Output the (x, y) coordinate of the center of the cell containing the given text.  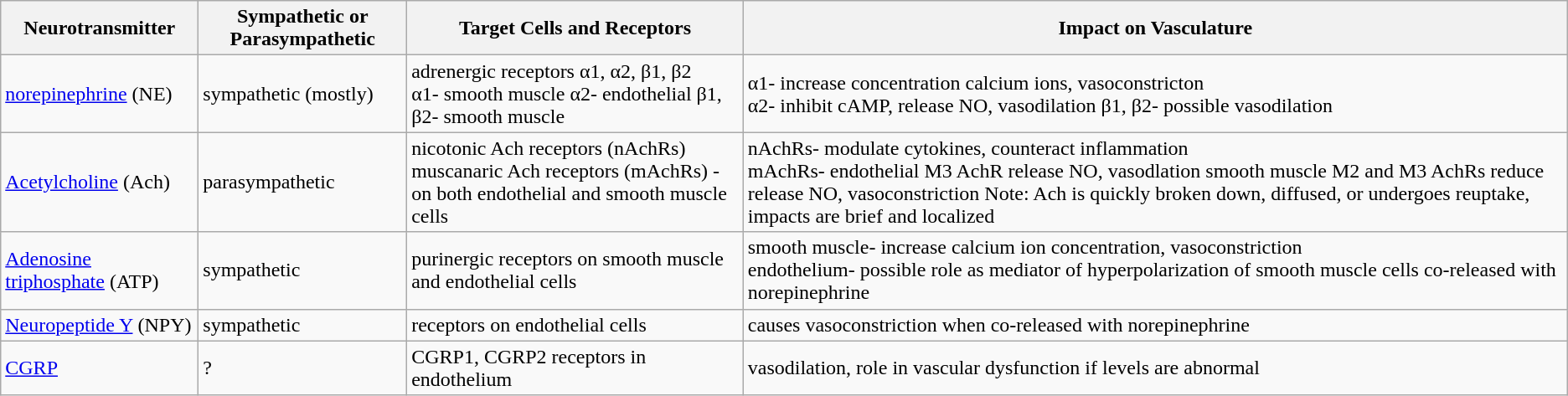
CGRP (100, 368)
nicotonic Ach receptors (nAchRs)muscanaric Ach receptors (mAchRs) - on both endothelial and smooth muscle cells (575, 183)
causes vasoconstriction when co-released with norepinephrine (1155, 325)
Acetylcholine (Ach) (100, 183)
Target Cells and Receptors (575, 28)
sympathetic (mostly) (303, 94)
Sympathetic or Parasympathetic (303, 28)
? (303, 368)
parasympathetic (303, 183)
Adenosine triphosphate (ATP) (100, 270)
CGRP1, CGRP2 receptors in endothelium (575, 368)
vasodilation, role in vascular dysfunction if levels are abnormal (1155, 368)
α1- increase concentration calcium ions, vasoconstrictonα2- inhibit cAMP, release NO, vasodilation β1, β2- possible vasodilation (1155, 94)
Neuropeptide Y (NPY) (100, 325)
purinergic receptors on smooth muscle and endothelial cells (575, 270)
Neurotransmitter (100, 28)
Impact on Vasculature (1155, 28)
norepinephrine (NE) (100, 94)
receptors on endothelial cells (575, 325)
adrenergic receptors α1, α2, β1, β2α1- smooth muscle α2- endothelial β1, β2- smooth muscle (575, 94)
